Identify which cell holds the provided text, then report its (x, y) central coordinate. 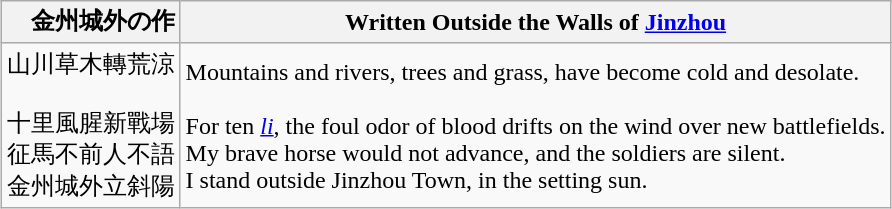
Written Outside the Walls of Jinzhou (536, 22)
金州城外の作 (90, 22)
山川草木轉荒涼十里風腥新戰場 征馬不前人不語 金州城外立斜陽 (90, 125)
